Determine the (x, y) coordinate at the center of the cell enclosing the given text.  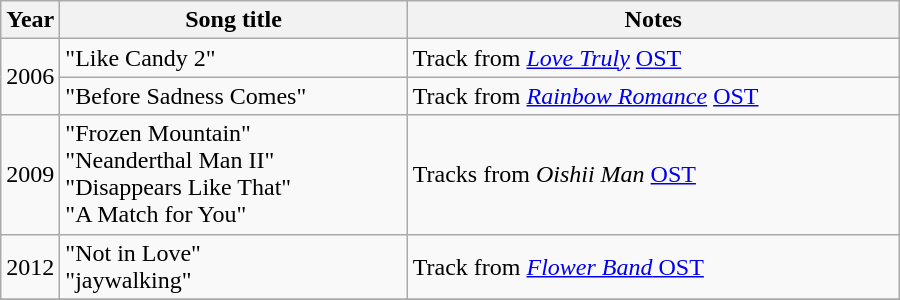
"Before Sadness Comes" (234, 96)
2006 (30, 77)
"Like Candy 2" (234, 58)
"Not in Love" "jaywalking" (234, 266)
Track from Love Truly OST (653, 58)
Notes (653, 20)
Track from Flower Band OST (653, 266)
2012 (30, 266)
Year (30, 20)
Track from Rainbow Romance OST (653, 96)
Tracks from Oishii Man OST (653, 174)
"Frozen Mountain" "Neanderthal Man II" "Disappears Like That" "A Match for You" (234, 174)
Song title (234, 20)
2009 (30, 174)
